Determine the [X, Y] coordinate at the center of the cell enclosing the given text.  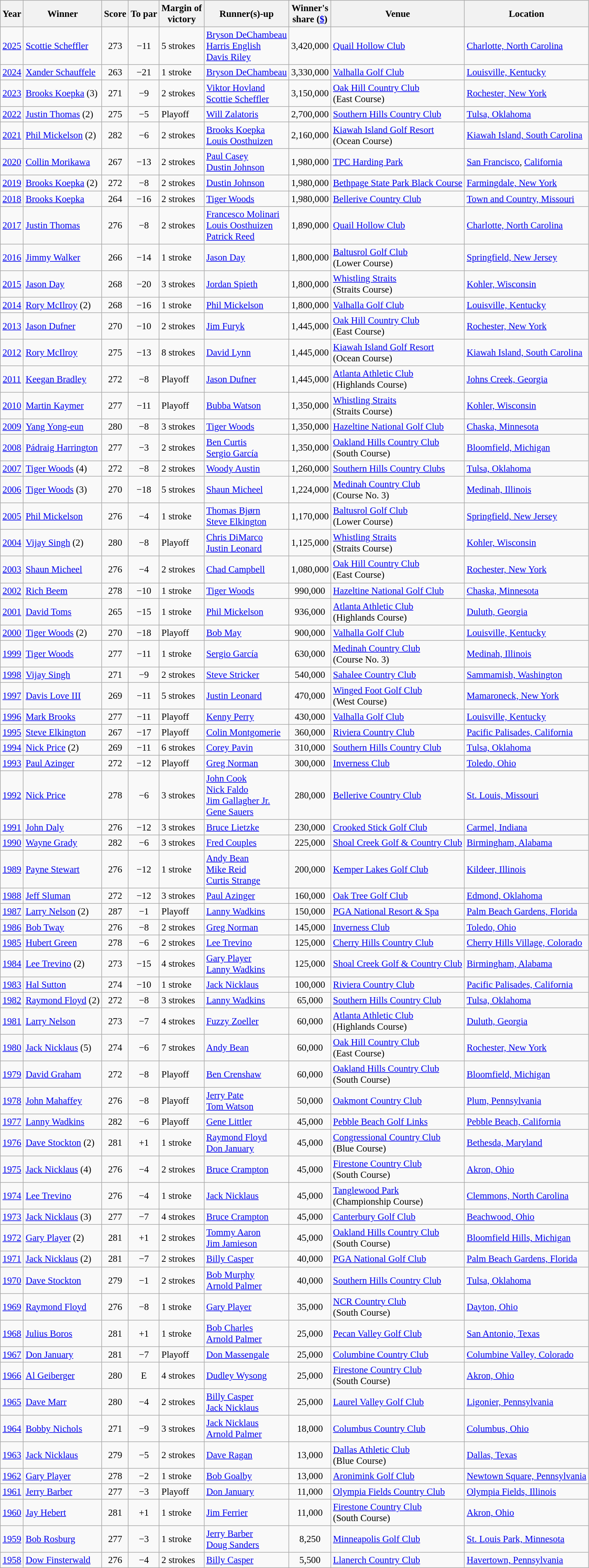
Gary Player (2) [63, 1238]
1987 [12, 912]
−21 [144, 72]
San Francisco, California [526, 162]
Jack Nicklaus (3) [63, 1217]
2005 [12, 516]
Aronimink Golf Club [397, 1476]
145,000 [310, 927]
Margin ofvictory [182, 14]
Andy Bean [246, 1048]
2002 [12, 591]
1974 [12, 1196]
Gary Player Lanny Wadkins [246, 964]
Jordan Spieth [246, 284]
Columbus, Ohio [526, 1429]
Raymond Floyd Don January [246, 1143]
Bryson DeChambeau [246, 72]
Nick Price [63, 795]
Brooks Koepka Louis Oosthuizen [246, 136]
1981 [12, 1021]
1965 [12, 1402]
2003 [12, 570]
3,330,000 [310, 72]
300,000 [310, 763]
Dave Marr [63, 1402]
2014 [12, 305]
Dave Ragan [246, 1455]
Sahalee Country Club [397, 675]
Jim Furyk [246, 326]
Pebble Beach Golf Links [397, 1122]
1985 [12, 942]
Gene Littler [246, 1122]
160,000 [310, 896]
Colin Montgomerie [246, 732]
Crooked Stick Golf Club [397, 828]
7 strokes [182, 1048]
Phil Mickelson (2) [63, 136]
Tanglewood Park(Championship Course) [397, 1196]
2015 [12, 284]
Bethpage State Park Black Course [397, 183]
Bob May [246, 633]
1988 [12, 896]
Havertown, Pennsylvania [526, 1560]
Julius Boros [63, 1333]
Venue [397, 14]
Steve Elkington [63, 732]
2016 [12, 258]
900,000 [310, 633]
1963 [12, 1455]
Martin Kaymer [63, 406]
2021 [12, 136]
Dudley Wysong [246, 1375]
2024 [12, 72]
Justin Thomas [63, 225]
1969 [12, 1307]
Carmel, Indiana [526, 828]
TPC Harding Park [397, 162]
Kemper Lakes Golf Club [397, 870]
Kildeer, Illinois [526, 870]
Fred Couples [246, 843]
1967 [12, 1354]
Wayne Grady [63, 843]
1978 [12, 1100]
Jimmy Walker [63, 258]
1979 [12, 1074]
Jack Nicklaus Arnold Palmer [246, 1429]
David Toms [63, 612]
265 [115, 612]
Jack Nicklaus (5) [63, 1048]
Olympia Fields, Illinois [526, 1492]
2,700,000 [310, 114]
Will Zalatoris [246, 114]
Hubert Green [63, 942]
Corey Pavin [246, 748]
1993 [12, 763]
360,000 [310, 732]
1999 [12, 654]
Justin Leonard [246, 696]
225,000 [310, 843]
470,000 [310, 696]
1995 [12, 732]
Laurel Valley Golf Club [397, 1402]
1971 [12, 1259]
Vijay Singh (2) [63, 543]
Tiger Woods (4) [63, 469]
Canterbury Golf Club [397, 1217]
1982 [12, 1000]
200,000 [310, 870]
1973 [12, 1217]
Jerry Pate Tom Watson [246, 1100]
Minneapolis Golf Club [397, 1539]
2011 [12, 379]
Bob Tway [63, 927]
−20 [144, 284]
Southern Hills Country Clubs [397, 469]
1990 [12, 843]
Nick Price (2) [63, 748]
2004 [12, 543]
Kenny Perry [246, 717]
1970 [12, 1280]
50,000 [310, 1100]
Chad Campbell [246, 570]
Al Geiberger [63, 1375]
Steve Stricker [246, 675]
100,000 [310, 984]
Score [115, 14]
Oak Tree Golf Club [397, 896]
To par [144, 14]
6 strokes [182, 748]
Jerry Barber [63, 1492]
Bubba Watson [246, 406]
Woody Austin [246, 469]
430,000 [310, 717]
1975 [12, 1170]
Olympia Fields Country Club [397, 1492]
Davis Love III [63, 696]
Town and Country, Missouri [526, 199]
Winner [63, 14]
Clemmons, North Carolina [526, 1196]
Bethesda, Maryland [526, 1143]
Mark Brooks [63, 717]
Pádraig Harrington [63, 448]
John Cook Nick Faldo Jim Gallagher Jr. Gene Sauers [246, 795]
John Mahaffey [63, 1100]
Location [526, 14]
2019 [12, 183]
Yang Yong-eun [63, 427]
2017 [12, 225]
Don Massengale [246, 1354]
John Daly [63, 828]
−17 [144, 732]
540,000 [310, 675]
Winner'sshare ($) [310, 14]
1,890,000 [310, 225]
1980 [12, 1048]
2013 [12, 326]
Bob Goalby [246, 1476]
Dustin Johnson [246, 183]
2025 [12, 46]
5,500 [310, 1560]
St. Louis, Missouri [526, 795]
Newtown Square, Pennsylvania [526, 1476]
1962 [12, 1476]
2010 [12, 406]
264 [115, 199]
1966 [12, 1375]
Scottie Scheffler [63, 46]
Jack Nicklaus (4) [63, 1170]
1,224,000 [310, 490]
San Antonio, Texas [526, 1333]
1983 [12, 984]
Brooks Koepka (2) [63, 183]
266 [115, 258]
Billy Casper Jack Nicklaus [246, 1402]
1961 [12, 1492]
Winged Foot Golf Club(West Course) [397, 696]
Jerry Barber Doug Sanders [246, 1539]
E [144, 1375]
Tommy Aaron Jim Jamieson [246, 1238]
1991 [12, 828]
Columbus Country Club [397, 1429]
Brooks Koepka [63, 199]
Andy Bean Mike Reid Curtis Strange [246, 870]
1986 [12, 927]
Tiger Woods (3) [63, 490]
Brooks Koepka (3) [63, 94]
2007 [12, 469]
1977 [12, 1122]
1997 [12, 696]
Thomas Bjørn Steve Elkington [246, 516]
990,000 [310, 591]
Farmingdale, New York [526, 183]
1976 [12, 1143]
Plum, Pennsylvania [526, 1100]
NCR Country Club(South Course) [397, 1307]
65,000 [310, 1000]
Larry Nelson [63, 1021]
1994 [12, 748]
Congressional Country Club(Blue Course) [397, 1143]
1972 [12, 1238]
Ben Crenshaw [246, 1074]
Ben Curtis Sergio García [246, 448]
Bryson DeChambeau Harris English Davis Riley [246, 46]
Mamaroneck, New York [526, 696]
Rory McIlroy [63, 352]
2000 [12, 633]
3,150,000 [310, 94]
Oakmont Country Club [397, 1100]
Cherry Hills Village, Colorado [526, 942]
Justin Thomas (2) [63, 114]
Vijay Singh [63, 675]
2012 [12, 352]
Bob Rosburg [63, 1539]
David Lynn [246, 352]
1984 [12, 964]
310,000 [310, 748]
150,000 [310, 912]
Johns Creek, Georgia [526, 379]
Hal Sutton [63, 984]
1964 [12, 1429]
−2 [144, 1476]
Xander Schauffele [63, 72]
1958 [12, 1560]
2006 [12, 490]
Dave Stockton [63, 1280]
PGA National Resort & Spa [397, 912]
35,000 [310, 1307]
2008 [12, 448]
230,000 [310, 828]
2022 [12, 114]
1960 [12, 1513]
Ligonier, Pennsylvania [526, 1402]
1959 [12, 1539]
2023 [12, 94]
Paul Casey Dustin Johnson [246, 162]
Sergio García [246, 654]
Bruce Lietzke [246, 828]
1992 [12, 795]
Payne Stewart [63, 870]
Bob Murphy Arnold Palmer [246, 1280]
18,000 [310, 1429]
Keegan Bradley [63, 379]
Beachwood, Ohio [526, 1217]
Chris DiMarco Justin Leonard [246, 543]
Rich Beem [63, 591]
1996 [12, 717]
Sammamish, Washington [526, 675]
1,080,000 [310, 570]
Collin Morikawa [63, 162]
Columbine Country Club [397, 1354]
1998 [12, 675]
2018 [12, 199]
Cherry Hills Country Club [397, 942]
3,420,000 [310, 46]
8 strokes [182, 352]
Fuzzy Zoeller [246, 1021]
2020 [12, 162]
Bobby Nichols [63, 1429]
Raymond Floyd [63, 1307]
Dallas Athletic Club(Blue Course) [397, 1455]
Dallas, Texas [526, 1455]
1,260,000 [310, 469]
Dow Finsterwald [63, 1560]
936,000 [310, 612]
Dave Stockton (2) [63, 1143]
Dayton, Ohio [526, 1307]
Bob Charles Arnold Palmer [246, 1333]
David Graham [63, 1074]
1,170,000 [310, 516]
Jack Nicklaus (2) [63, 1259]
2,160,000 [310, 136]
St. Louis Park, Minnesota [526, 1539]
263 [115, 72]
Jeff Sluman [63, 896]
Raymond Floyd (2) [63, 1000]
2001 [12, 612]
Edmond, Oklahoma [526, 896]
−14 [144, 258]
8,250 [310, 1539]
287 [115, 912]
2009 [12, 427]
630,000 [310, 654]
Runner(s)-up [246, 14]
Lee Trevino (2) [63, 964]
Francesco Molinari Louis Oosthuizen Patrick Reed [246, 225]
Tiger Woods (2) [63, 633]
Year [12, 14]
1,125,000 [310, 543]
280,000 [310, 795]
Llanerch Country Club [397, 1560]
Jim Ferrier [246, 1513]
Rory McIlroy (2) [63, 305]
1989 [12, 870]
Jay Hebert [63, 1513]
Pecan Valley Golf Club [397, 1333]
1968 [12, 1333]
PGA National Golf Club [397, 1259]
Larry Nelson (2) [63, 912]
Viktor Hovland Scottie Scheffler [246, 94]
Bloomfield Hills, Michigan [526, 1238]
Columbine Valley, Colorado [526, 1354]
Pebble Beach, California [526, 1122]
